Return [X, Y] of the center of cell containing provided text 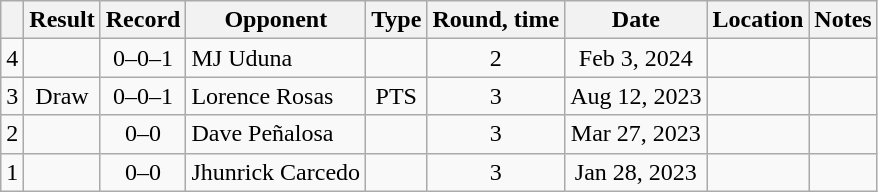
Aug 12, 2023 [636, 96]
Date [636, 20]
Lorence Rosas [276, 96]
Mar 27, 2023 [636, 134]
PTS [396, 96]
Jhunrick Carcedo [276, 172]
Draw [62, 96]
Opponent [276, 20]
Location [758, 20]
Result [62, 20]
Feb 3, 2024 [636, 58]
Dave Peñalosa [276, 134]
Notes [843, 20]
Round, time [496, 20]
Record [143, 20]
1 [12, 172]
Type [396, 20]
MJ Uduna [276, 58]
4 [12, 58]
Jan 28, 2023 [636, 172]
